Scan for the cell matching the given text and deliver its [x, y] coordinate at center. 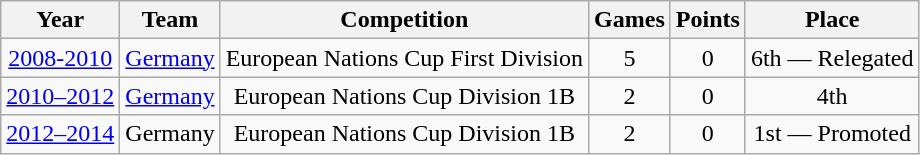
Games [630, 20]
Competition [404, 20]
Place [832, 20]
1st — Promoted [832, 134]
2008-2010 [60, 58]
6th — Relegated [832, 58]
2010–2012 [60, 96]
Points [708, 20]
Year [60, 20]
5 [630, 58]
European Nations Cup First Division [404, 58]
2012–2014 [60, 134]
Team [170, 20]
4th [832, 96]
